Locate the cell with the specified text and output its [x, y] center coordinate. 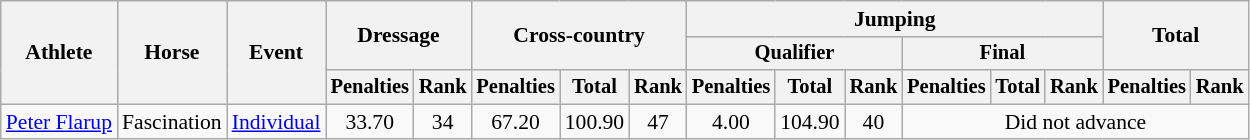
33.70 [370, 122]
Cross-country [578, 36]
100.90 [594, 122]
Individual [276, 122]
Qualifier [794, 54]
104.90 [810, 122]
Athlete [59, 52]
Fascination [172, 122]
Final [1002, 54]
67.20 [515, 122]
Peter Flarup [59, 122]
Event [276, 52]
Horse [172, 52]
40 [874, 122]
Jumping [895, 19]
Did not advance [1075, 122]
47 [658, 122]
Dressage [399, 36]
34 [443, 122]
4.00 [731, 122]
